Find where the given text appears and provide that cell's center as (x, y) coordinate. 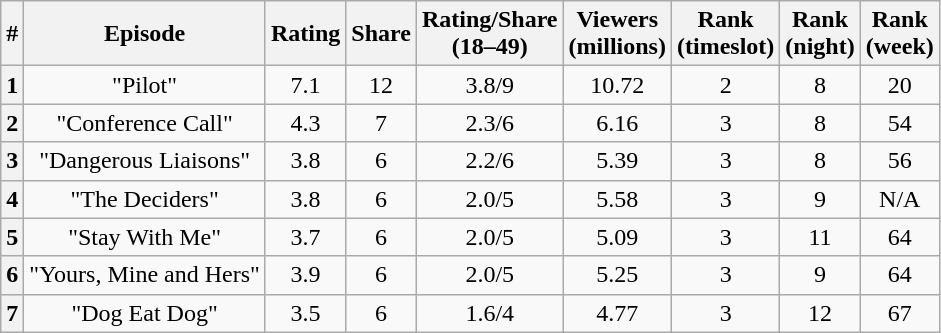
1 (12, 85)
Rank(night) (820, 34)
6.16 (617, 123)
"Dangerous Liaisons" (145, 161)
Share (382, 34)
Episode (145, 34)
20 (900, 85)
67 (900, 313)
7.1 (305, 85)
Rating (305, 34)
Rank(timeslot) (725, 34)
56 (900, 161)
Rank(week) (900, 34)
"The Deciders" (145, 199)
5.09 (617, 237)
10.72 (617, 85)
Viewers(millions) (617, 34)
3.8/9 (490, 85)
4 (12, 199)
"Pilot" (145, 85)
# (12, 34)
3.7 (305, 237)
4.3 (305, 123)
"Yours, Mine and Hers" (145, 275)
3.9 (305, 275)
Rating/Share(18–49) (490, 34)
5 (12, 237)
5.39 (617, 161)
4.77 (617, 313)
"Stay With Me" (145, 237)
2.3/6 (490, 123)
1.6/4 (490, 313)
2.2/6 (490, 161)
54 (900, 123)
N/A (900, 199)
"Dog Eat Dog" (145, 313)
5.25 (617, 275)
"Conference Call" (145, 123)
5.58 (617, 199)
3.5 (305, 313)
11 (820, 237)
